Output the (X, Y) coordinate of the center of the cell containing the given text.  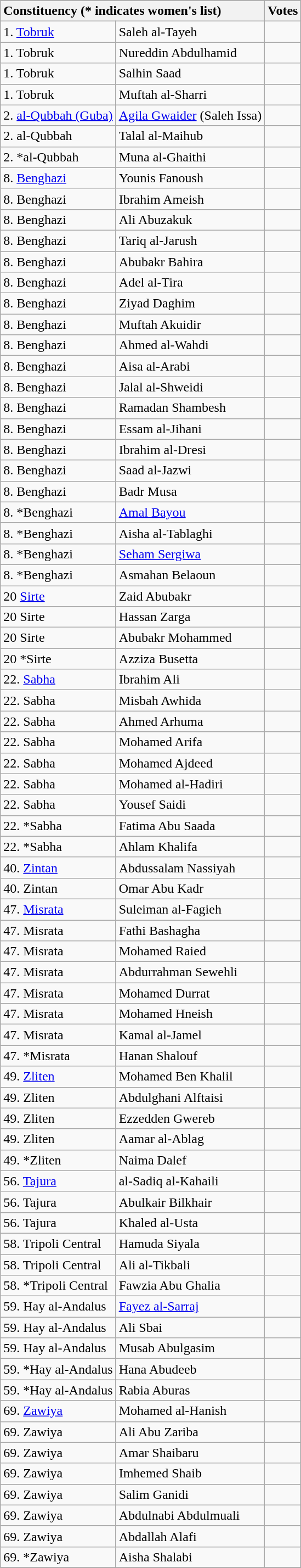
Ibrahim Ameish (190, 199)
Salim Ganidi (190, 1494)
Mohamed Hneish (190, 1014)
Mohamed Raied (190, 951)
Mohamed Ben Khalil (190, 1077)
Essam al-Jihani (190, 429)
Seham Sergiwa (190, 554)
20 *Sirte (58, 659)
Abubakr Mohammed (190, 638)
69. *Zawiya (58, 1557)
Aamar al-Ablag (190, 1139)
Hanan Shalouf (190, 1056)
Ibrahim Ali (190, 680)
Kamal al-Jamel (190, 1035)
Abdulnabi Abdulmuali (190, 1515)
Ahlam Khalifa (190, 847)
Abubakr Bahira (190, 262)
Hamuda Siyala (190, 1244)
Jalal al-Shweidi (190, 387)
Yousef Saidi (190, 805)
Badr Musa (190, 491)
Ramadan Shambesh (190, 408)
Amar Shaibaru (190, 1453)
Ziyad Daghim (190, 304)
Imhemed Shaib (190, 1474)
Ali al-Tikbali (190, 1264)
47. *Misrata (58, 1056)
Fathi Bashagha (190, 931)
Hana Abudeeb (190, 1369)
Aisha Shalabi (190, 1557)
2. *al-Qubbah (58, 157)
Adel al-Tira (190, 283)
Abdulghani Alftaisi (190, 1097)
Mohamed Durrat (190, 993)
Ezzedden Gwereb (190, 1118)
2. al-Qubbah (58, 136)
Mohamed Ajdeed (190, 763)
Fayez al-Sarraj (190, 1307)
2. al-Qubbah (Guba) (58, 115)
Talal al-Maihub (190, 136)
Naima Dalef (190, 1160)
Constituency (* indicates women's list) (133, 11)
Saleh al-Tayeh (190, 32)
Asmahan Belaoun (190, 575)
Musab Abulgasim (190, 1348)
Nureddin Abdulhamid (190, 53)
Misbah Awhida (190, 701)
Amal Bayou (190, 512)
Aisha al-Tablaghi (190, 533)
Muftah al-Sharri (190, 94)
Ibrahim al-Dresi (190, 450)
58. *Tripoli Central (58, 1286)
Ali Abuzakuk (190, 220)
Rabia Aburas (190, 1390)
Omar Abu Kadr (190, 888)
Abdussalam Nassiyah (190, 867)
Ali Sbai (190, 1328)
Muna al-Ghaithi (190, 157)
Saad al-Jazwi (190, 471)
Azziza Busetta (190, 659)
Hassan Zarga (190, 617)
Suleiman al-Fagieh (190, 909)
49. *Zliten (58, 1160)
Aisa al-Arabi (190, 366)
Mohamed al-Hanish (190, 1411)
Salhin Saad (190, 74)
Abdurrahman Sewehli (190, 972)
Fawzia Abu Ghalia (190, 1286)
Zaid Abubakr (190, 596)
Ali Abu Zariba (190, 1432)
Votes (283, 11)
Khaled al-Usta (190, 1223)
Fatima Abu Saada (190, 826)
Agila Gwaider (Saleh Issa) (190, 115)
Abdallah Alafi (190, 1536)
Younis Fanoush (190, 178)
Abulkair Bilkhair (190, 1202)
Ahmed al-Wahdi (190, 345)
Mohamed al-Hadiri (190, 784)
Ahmed Arhuma (190, 721)
Tariq al-Jarush (190, 240)
Muftah Akuidir (190, 324)
al-Sadiq al-Kahaili (190, 1181)
Mohamed Arifa (190, 742)
